Find where the given text appears and provide that cell's center as (X, Y) coordinate. 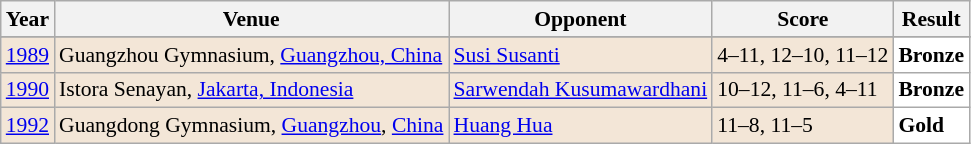
Istora Senayan, Jakarta, Indonesia (251, 90)
Guangdong Gymnasium, Guangzhou, China (251, 126)
10–12, 11–6, 4–11 (802, 90)
Result (931, 19)
Gold (931, 126)
Huang Hua (580, 126)
Sarwendah Kusumawardhani (580, 90)
Susi Susanti (580, 55)
11–8, 11–5 (802, 126)
Year (28, 19)
4–11, 12–10, 11–12 (802, 55)
1990 (28, 90)
1989 (28, 55)
Guangzhou Gymnasium, Guangzhou, China (251, 55)
Venue (251, 19)
1992 (28, 126)
Opponent (580, 19)
Score (802, 19)
